From the cell containing the given text, extract its center point as [x, y] coordinate. 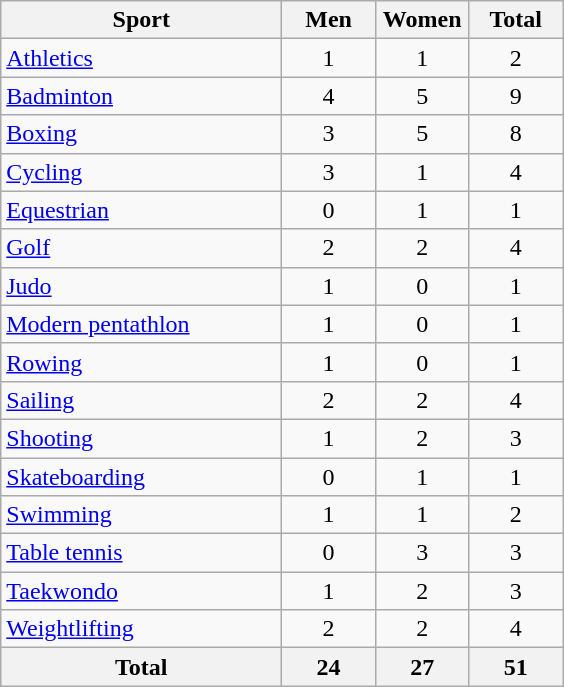
Women [422, 20]
Men [329, 20]
Golf [142, 248]
Sport [142, 20]
8 [516, 134]
27 [422, 667]
Shooting [142, 438]
51 [516, 667]
Cycling [142, 172]
Swimming [142, 515]
Skateboarding [142, 477]
Badminton [142, 96]
Sailing [142, 400]
Judo [142, 286]
Boxing [142, 134]
Taekwondo [142, 591]
Athletics [142, 58]
Modern pentathlon [142, 324]
9 [516, 96]
24 [329, 667]
Weightlifting [142, 629]
Rowing [142, 362]
Equestrian [142, 210]
Table tennis [142, 553]
